Detect which cell encompasses the target text, then output its (x, y) center coordinate. 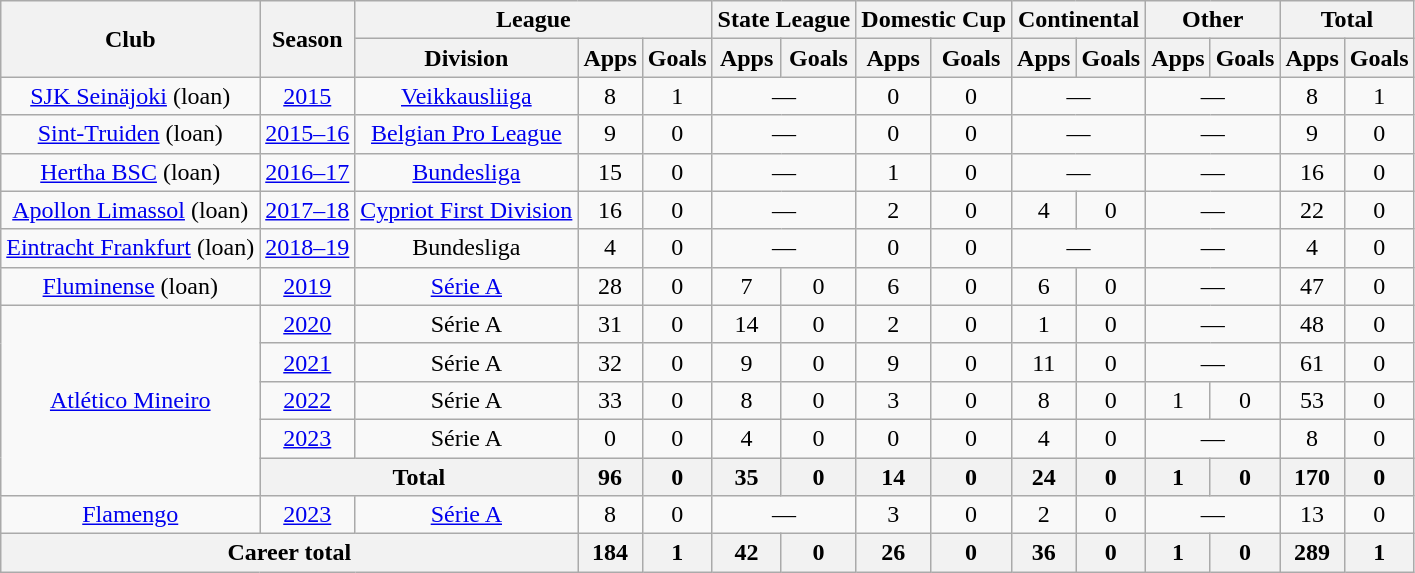
League (534, 20)
28 (610, 286)
Cypriot First Division (466, 210)
2018–19 (308, 248)
11 (1044, 362)
31 (610, 324)
Belgian Pro League (466, 134)
47 (1312, 286)
Domestic Cup (934, 20)
Sint-Truiden (loan) (130, 134)
State League (784, 20)
36 (1044, 553)
Hertha BSC (loan) (130, 172)
2017–18 (308, 210)
2019 (308, 286)
Flamengo (130, 515)
Veikkausliiga (466, 96)
61 (1312, 362)
7 (746, 286)
48 (1312, 324)
Atlético Mineiro (130, 400)
Other (1213, 20)
170 (1312, 477)
184 (610, 553)
13 (1312, 515)
42 (746, 553)
2021 (308, 362)
33 (610, 400)
2020 (308, 324)
2015–16 (308, 134)
53 (1312, 400)
Career total (290, 553)
15 (610, 172)
22 (1312, 210)
289 (1312, 553)
2015 (308, 96)
2022 (308, 400)
Club (130, 39)
2016–17 (308, 172)
26 (894, 553)
Continental (1079, 20)
SJK Seinäjoki (loan) (130, 96)
Fluminense (loan) (130, 286)
Apollon Limassol (loan) (130, 210)
35 (746, 477)
Division (466, 58)
Season (308, 39)
24 (1044, 477)
32 (610, 362)
96 (610, 477)
Eintracht Frankfurt (loan) (130, 248)
